Locate the cell with the specified text and output its (x, y) center coordinate. 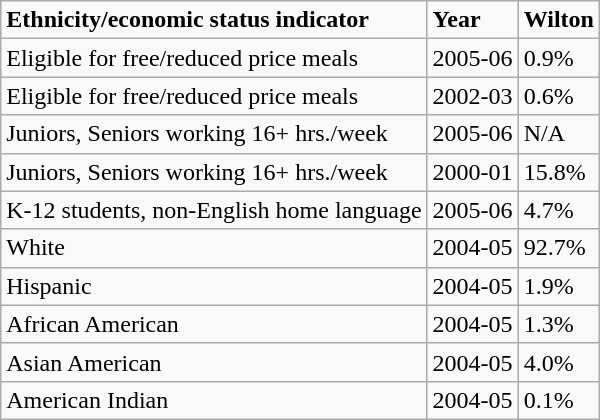
N/A (558, 134)
African American (214, 324)
Asian American (214, 362)
2002-03 (472, 96)
White (214, 248)
15.8% (558, 172)
92.7% (558, 248)
0.1% (558, 400)
4.7% (558, 210)
2000-01 (472, 172)
Year (472, 20)
K-12 students, non-English home language (214, 210)
Ethnicity/economic status indicator (214, 20)
0.6% (558, 96)
1.9% (558, 286)
1.3% (558, 324)
American Indian (214, 400)
0.9% (558, 58)
Wilton (558, 20)
4.0% (558, 362)
Hispanic (214, 286)
